Locate the cell with the specified text and output its [x, y] center coordinate. 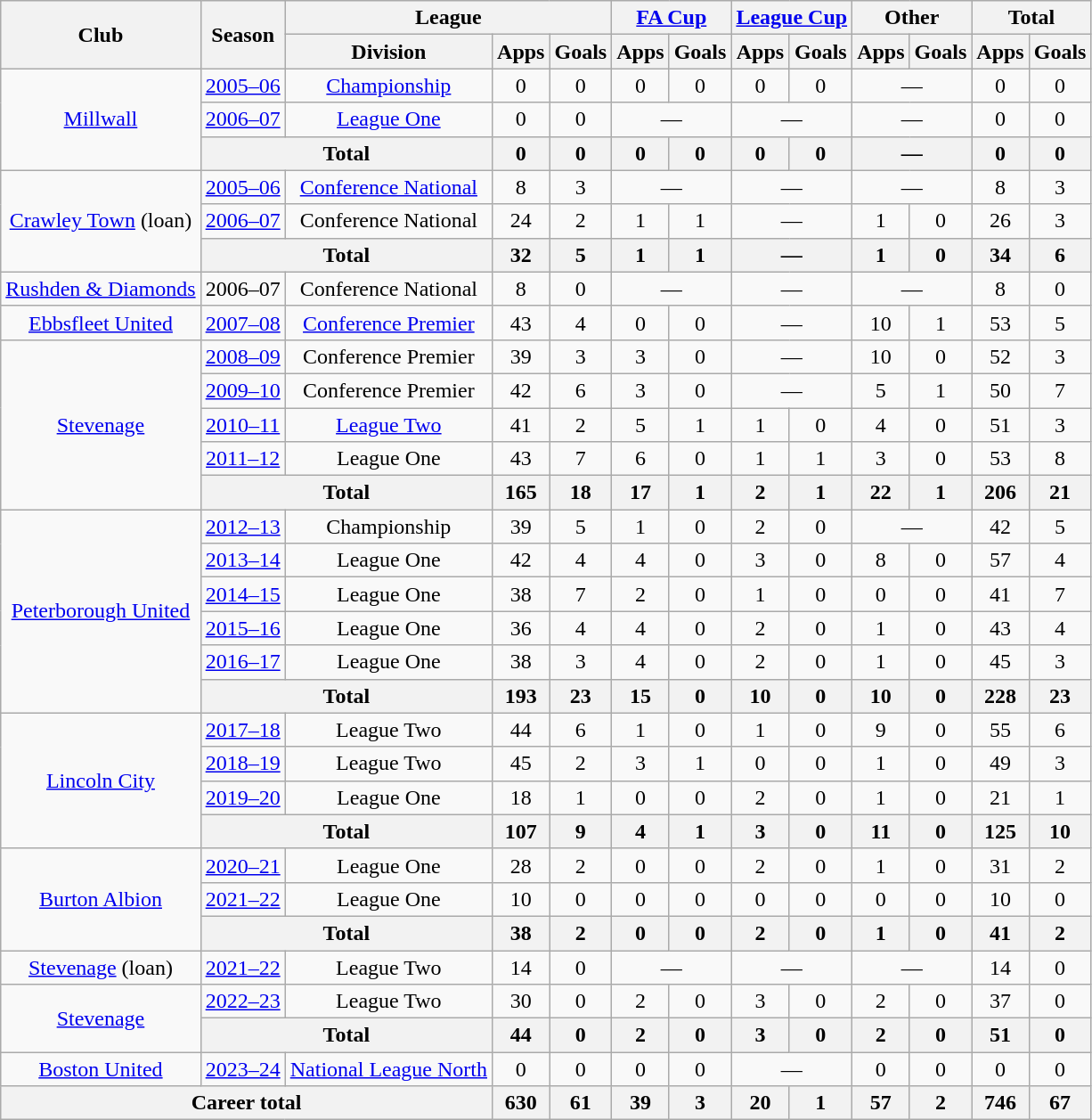
2011–12 [242, 459]
746 [1000, 1103]
22 [881, 493]
37 [1000, 1001]
2009–10 [242, 390]
49 [1000, 764]
2020–21 [242, 865]
2022–23 [242, 1001]
630 [521, 1103]
Lincoln City [101, 781]
Stevenage (loan) [101, 967]
17 [640, 493]
2008–09 [242, 356]
52 [1000, 356]
Peterborough United [101, 611]
National League North [388, 1069]
30 [521, 1001]
165 [521, 493]
206 [1000, 493]
2012–13 [242, 527]
Rushden & Diamonds [101, 289]
11 [881, 831]
32 [521, 255]
League Cup [792, 18]
67 [1060, 1103]
2023–24 [242, 1069]
28 [521, 865]
20 [761, 1103]
2010–11 [242, 425]
Other [912, 18]
2014–15 [242, 594]
107 [521, 831]
2007–08 [242, 323]
50 [1000, 390]
15 [640, 696]
26 [1000, 221]
FA Cup [672, 18]
36 [521, 628]
Burton Albion [101, 899]
2013–14 [242, 560]
League [448, 18]
Ebbsfleet United [101, 323]
2016–17 [242, 662]
61 [581, 1103]
55 [1000, 730]
24 [521, 221]
34 [1000, 255]
193 [521, 696]
Division [388, 52]
228 [1000, 696]
125 [1000, 831]
Millwall [101, 119]
2015–16 [242, 628]
Boston United [101, 1069]
31 [1000, 865]
2017–18 [242, 730]
Career total [247, 1103]
Club [101, 35]
2018–19 [242, 764]
Season [242, 35]
2019–20 [242, 797]
Crawley Town (loan) [101, 221]
